Extract the (X, Y) coordinate from the center of the cell holding the provided text.  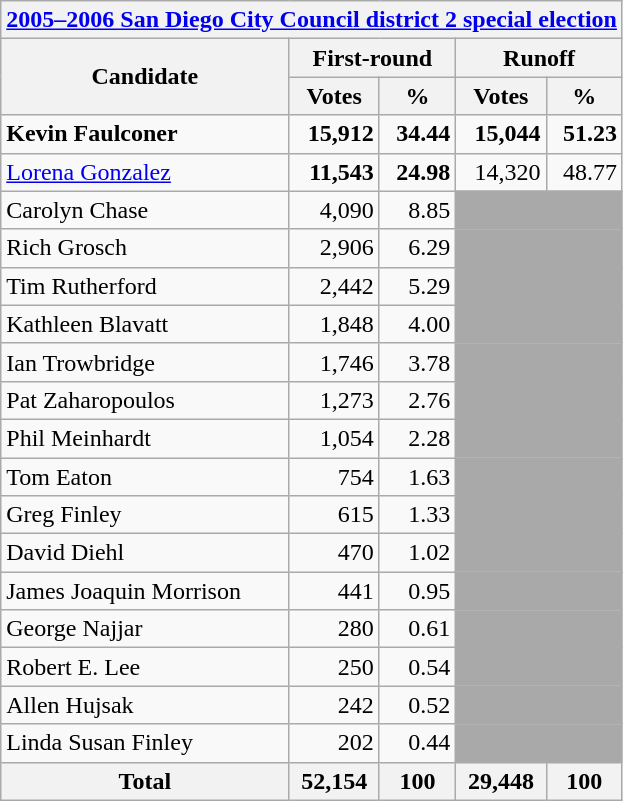
5.29 (417, 286)
0.54 (417, 667)
Lorena Gonzalez (145, 172)
441 (334, 591)
11,543 (334, 172)
3.78 (417, 362)
1.33 (417, 515)
1,273 (334, 400)
Robert E. Lee (145, 667)
Total (145, 781)
David Diehl (145, 553)
2,442 (334, 286)
2005–2006 San Diego City Council district 2 special election (312, 20)
202 (334, 743)
George Najjar (145, 629)
15,912 (334, 134)
James Joaquin Morrison (145, 591)
14,320 (501, 172)
Runoff (540, 58)
470 (334, 553)
0.52 (417, 705)
242 (334, 705)
Linda Susan Finley (145, 743)
2.76 (417, 400)
4,090 (334, 210)
1,848 (334, 324)
29,448 (501, 781)
0.95 (417, 591)
Pat Zaharopoulos (145, 400)
24.98 (417, 172)
Tom Eaton (145, 477)
1.63 (417, 477)
Ian Trowbridge (145, 362)
754 (334, 477)
34.44 (417, 134)
615 (334, 515)
280 (334, 629)
1,746 (334, 362)
15,044 (501, 134)
Kathleen Blavatt (145, 324)
Rich Grosch (145, 248)
Allen Hujsak (145, 705)
Tim Rutherford (145, 286)
8.85 (417, 210)
Greg Finley (145, 515)
2.28 (417, 438)
2,906 (334, 248)
0.61 (417, 629)
Phil Meinhardt (145, 438)
1,054 (334, 438)
51.23 (584, 134)
Kevin Faulconer (145, 134)
Carolyn Chase (145, 210)
Candidate (145, 77)
48.77 (584, 172)
0.44 (417, 743)
4.00 (417, 324)
First-round (372, 58)
52,154 (334, 781)
6.29 (417, 248)
250 (334, 667)
1.02 (417, 553)
